Detect which cell encompasses the target text, then output its [x, y] center coordinate. 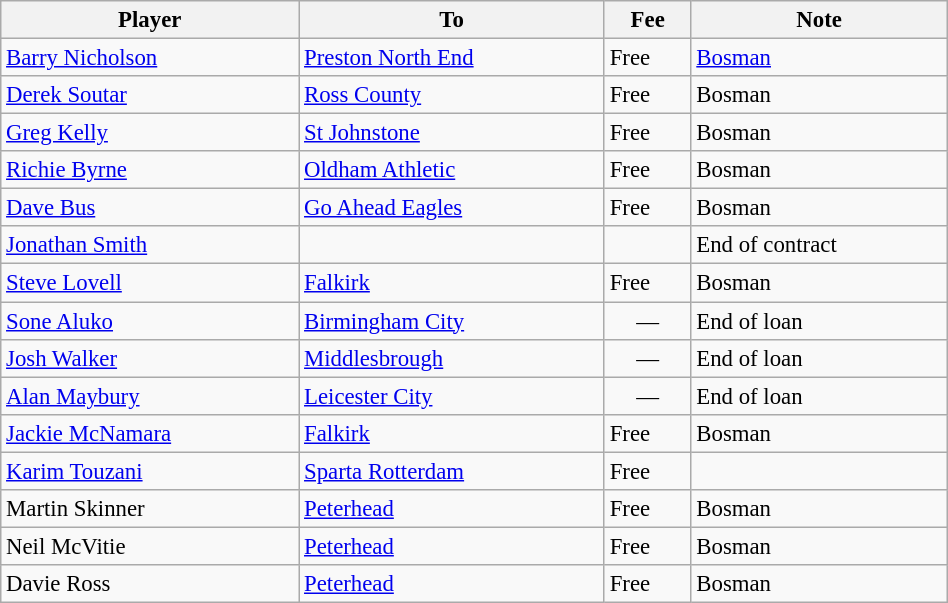
St Johnstone [452, 133]
Richie Byrne [150, 170]
Ross County [452, 95]
Birmingham City [452, 321]
Greg Kelly [150, 133]
Karim Touzani [150, 471]
Go Ahead Eagles [452, 208]
Steve Lovell [150, 283]
Player [150, 20]
Martin Skinner [150, 509]
Sone Aluko [150, 321]
To [452, 20]
Preston North End [452, 58]
Middlesbrough [452, 358]
Josh Walker [150, 358]
Barry Nicholson [150, 58]
Jackie McNamara [150, 433]
Neil McVitie [150, 546]
Leicester City [452, 396]
Davie Ross [150, 584]
Oldham Athletic [452, 170]
Note [819, 20]
Alan Maybury [150, 396]
End of contract [819, 245]
Jonathan Smith [150, 245]
Fee [648, 20]
Sparta Rotterdam [452, 471]
Dave Bus [150, 208]
Derek Soutar [150, 95]
